Extract the [x, y] coordinate from the center of the cell holding the provided text.  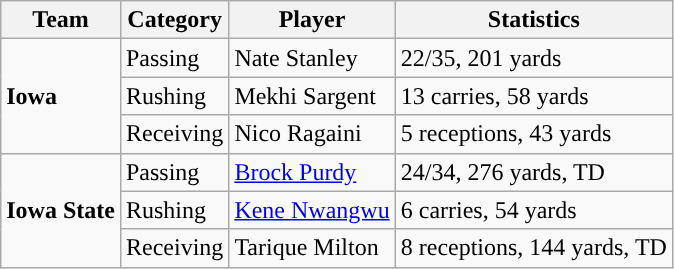
5 receptions, 43 yards [534, 134]
6 carries, 54 yards [534, 210]
13 carries, 58 yards [534, 96]
Category [174, 20]
Nate Stanley [312, 58]
Mekhi Sargent [312, 96]
Team [61, 20]
8 receptions, 144 yards, TD [534, 248]
Nico Ragaini [312, 134]
Player [312, 20]
Brock Purdy [312, 172]
Tarique Milton [312, 248]
22/35, 201 yards [534, 58]
Statistics [534, 20]
24/34, 276 yards, TD [534, 172]
Iowa [61, 96]
Iowa State [61, 210]
Kene Nwangwu [312, 210]
